Provide the (X, Y) coordinate of the cell's center where the given text is located.  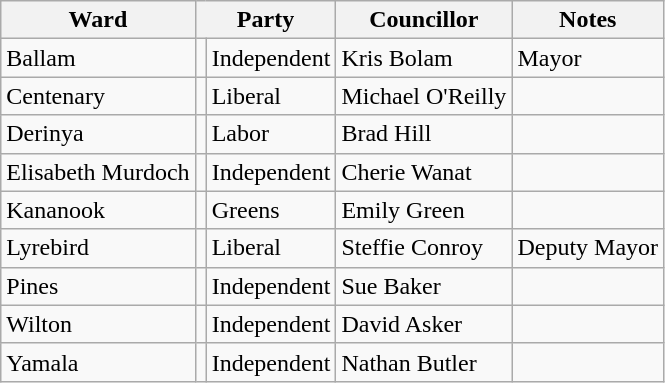
Ward (98, 20)
Elisabeth Murdoch (98, 172)
Greens (271, 210)
Councillor (424, 20)
Steffie Conroy (424, 248)
Labor (271, 134)
Lyrebird (98, 248)
Wilton (98, 324)
Brad Hill (424, 134)
Ballam (98, 58)
Nathan Butler (424, 362)
Party (266, 20)
Sue Baker (424, 286)
Yamala (98, 362)
Pines (98, 286)
Mayor (588, 58)
Kris Bolam (424, 58)
Emily Green (424, 210)
Kananook (98, 210)
Centenary (98, 96)
Cherie Wanat (424, 172)
Derinya (98, 134)
David Asker (424, 324)
Michael O'Reilly (424, 96)
Notes (588, 20)
Deputy Mayor (588, 248)
